Provide the (X, Y) coordinate of the cell's center where the given text is located.  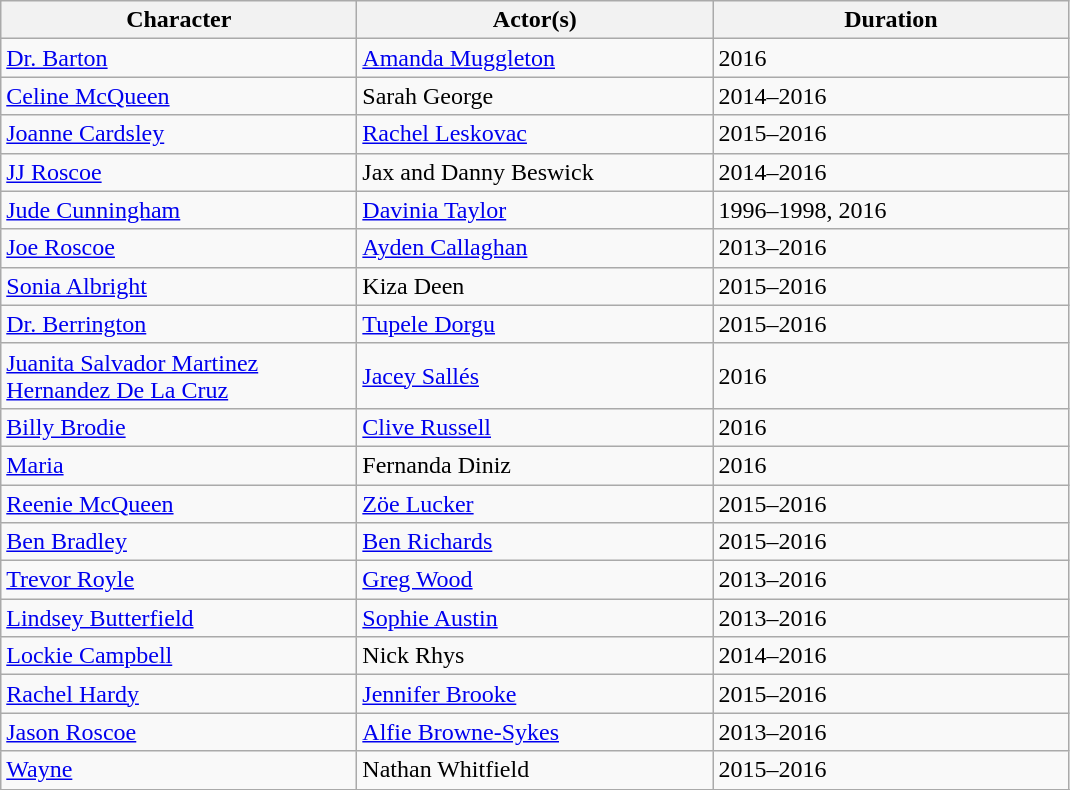
Kiza Deen (535, 286)
Lindsey Butterfield (179, 618)
Clive Russell (535, 427)
Reenie McQueen (179, 503)
Ben Richards (535, 542)
Ayden Callaghan (535, 248)
JJ Roscoe (179, 172)
Tupele Dorgu (535, 324)
Character (179, 20)
Fernanda Diniz (535, 465)
Maria (179, 465)
Jennifer Brooke (535, 694)
Zöe Lucker (535, 503)
Sarah George (535, 96)
Jax and Danny Beswick (535, 172)
Davinia Taylor (535, 210)
Dr. Berrington (179, 324)
Wayne (179, 770)
Juanita Salvador Martinez Hernandez De La Cruz (179, 376)
Lockie Campbell (179, 656)
Amanda Muggleton (535, 58)
Sonia Albright (179, 286)
Joe Roscoe (179, 248)
Joanne Cardsley (179, 134)
Nathan Whitfield (535, 770)
Jason Roscoe (179, 732)
Ben Bradley (179, 542)
Alfie Browne-Sykes (535, 732)
Trevor Royle (179, 580)
Rachel Leskovac (535, 134)
1996–1998, 2016 (891, 210)
Celine McQueen (179, 96)
Actor(s) (535, 20)
Greg Wood (535, 580)
Sophie Austin (535, 618)
Duration (891, 20)
Dr. Barton (179, 58)
Jude Cunningham (179, 210)
Nick Rhys (535, 656)
Billy Brodie (179, 427)
Rachel Hardy (179, 694)
Jacey Sallés (535, 376)
